Locate the cell with the specified text and output its [x, y] center coordinate. 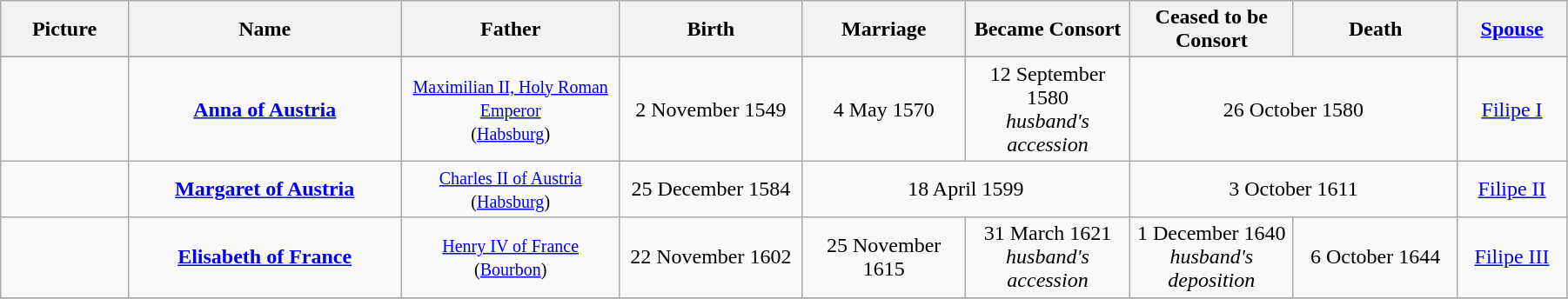
31 March 1621husband's accession [1048, 257]
Anna of Austria [265, 110]
Death [1375, 30]
Ceased to be Consort [1211, 30]
4 May 1570 [883, 110]
18 April 1599 [966, 189]
22 November 1602 [710, 257]
Charles II of Austria(Habsburg) [510, 189]
Spouse [1512, 30]
Filipe III [1512, 257]
Birth [710, 30]
Margaret of Austria [265, 189]
Elisabeth of France [265, 257]
6 October 1644 [1375, 257]
Henry IV of France(Bourbon) [510, 257]
2 November 1549 [710, 110]
Name [265, 30]
26 October 1580 [1293, 110]
25 December 1584 [710, 189]
Maximilian II, Holy Roman Emperor(Habsburg) [510, 110]
Became Consort [1048, 30]
Filipe I [1512, 110]
Marriage [883, 30]
12 September 1580husband's accession [1048, 110]
1 December 1640husband's deposition [1211, 257]
3 October 1611 [1293, 189]
Father [510, 30]
Picture [64, 30]
25 November 1615 [883, 257]
Filipe II [1512, 189]
